For the text-containing cell, return its midpoint in (x, y) coordinate format. 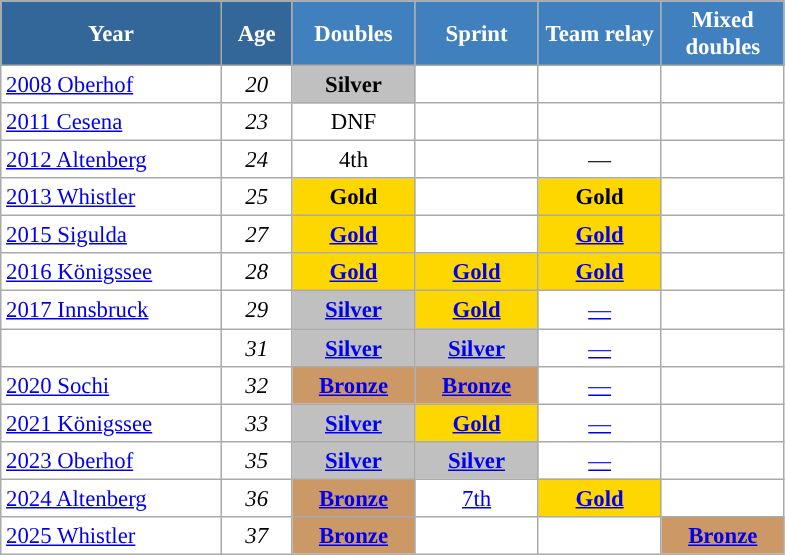
2015 Sigulda (112, 235)
2023 Oberhof (112, 460)
4th (354, 160)
Doubles (354, 34)
Mixed doubles (722, 34)
2012 Altenberg (112, 160)
37 (256, 536)
35 (256, 460)
25 (256, 197)
Year (112, 34)
Team relay (600, 34)
2016 Königssee (112, 273)
Age (256, 34)
27 (256, 235)
24 (256, 160)
2024 Altenberg (112, 498)
32 (256, 385)
2013 Whistler (112, 197)
Sprint (476, 34)
2017 Innsbruck (112, 310)
2021 Königssee (112, 423)
33 (256, 423)
20 (256, 85)
23 (256, 122)
29 (256, 310)
36 (256, 498)
2011 Cesena (112, 122)
7th (476, 498)
2025 Whistler (112, 536)
31 (256, 348)
2008 Oberhof (112, 85)
28 (256, 273)
2020 Sochi (112, 385)
DNF (354, 122)
